Find where the given text appears and provide that cell's center as (X, Y) coordinate. 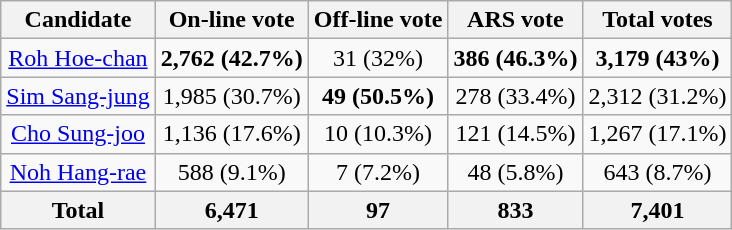
2,762 (42.7%) (232, 58)
Sim Sang-jung (78, 96)
97 (378, 210)
7,401 (658, 210)
833 (516, 210)
643 (8.7%) (658, 172)
48 (5.8%) (516, 172)
Total votes (658, 20)
7 (7.2%) (378, 172)
ARS vote (516, 20)
Total (78, 210)
588 (9.1%) (232, 172)
1,267 (17.1%) (658, 134)
2,312 (31.2%) (658, 96)
3,179 (43%) (658, 58)
386 (46.3%) (516, 58)
49 (50.5%) (378, 96)
On-line vote (232, 20)
Cho Sung-joo (78, 134)
31 (32%) (378, 58)
278 (33.4%) (516, 96)
Off-line vote (378, 20)
Roh Hoe-chan (78, 58)
6,471 (232, 210)
1,136 (17.6%) (232, 134)
Candidate (78, 20)
Noh Hang-rae (78, 172)
10 (10.3%) (378, 134)
121 (14.5%) (516, 134)
1,985 (30.7%) (232, 96)
